Identify which cell holds the provided text, then report its (x, y) central coordinate. 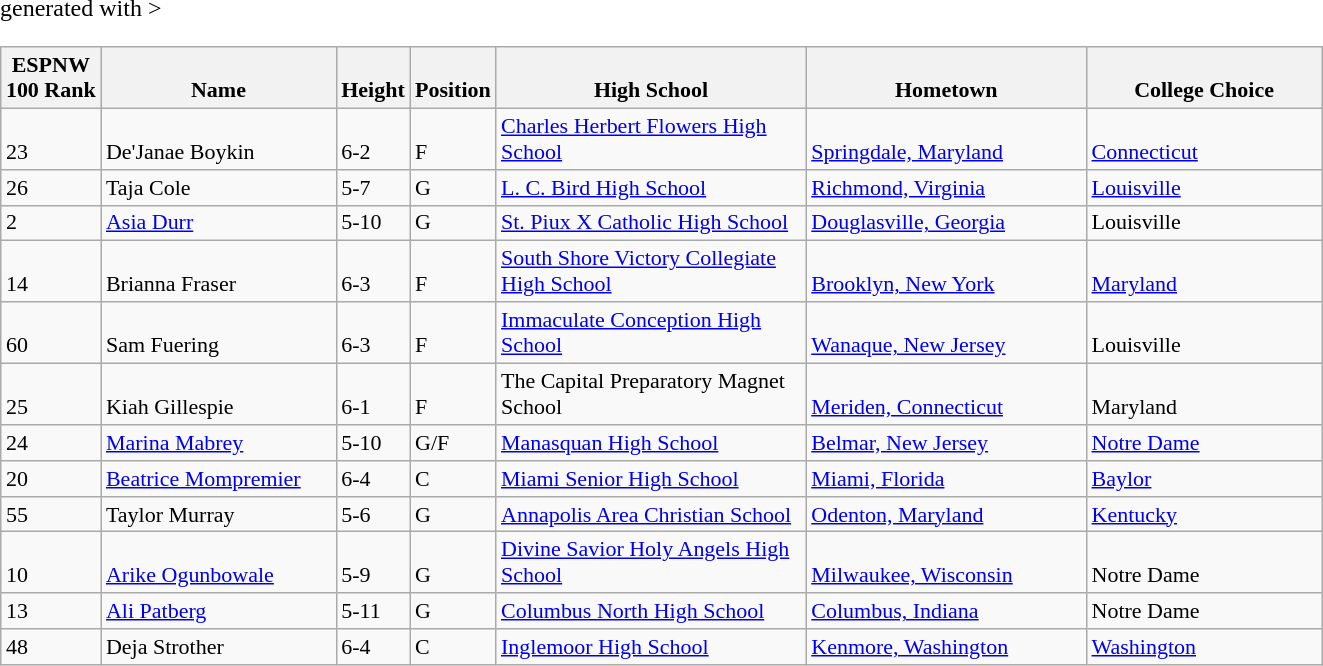
Kiah Gillespie (218, 394)
Charles Herbert Flowers High School (651, 138)
Wanaque, New Jersey (946, 332)
Height (373, 78)
14 (51, 272)
24 (51, 443)
Belmar, New Jersey (946, 443)
Columbus North High School (651, 611)
St. Piux X Catholic High School (651, 223)
60 (51, 332)
20 (51, 478)
Taylor Murray (218, 514)
25 (51, 394)
Hometown (946, 78)
Washington (1204, 647)
Richmond, Virginia (946, 187)
10 (51, 562)
High School (651, 78)
Columbus, Indiana (946, 611)
6-1 (373, 394)
Milwaukee, Wisconsin (946, 562)
Brianna Fraser (218, 272)
Divine Savior Holy Angels High School (651, 562)
Douglasville, Georgia (946, 223)
6-2 (373, 138)
5-11 (373, 611)
G/F (453, 443)
Miami Senior High School (651, 478)
Taja Cole (218, 187)
Miami, Florida (946, 478)
Connecticut (1204, 138)
Annapolis Area Christian School (651, 514)
Kentucky (1204, 514)
5-9 (373, 562)
College Choice (1204, 78)
The Capital Preparatory Magnet School (651, 394)
Asia Durr (218, 223)
Odenton, Maryland (946, 514)
Immaculate Conception High School (651, 332)
L. C. Bird High School (651, 187)
Inglemoor High School (651, 647)
Position (453, 78)
South Shore Victory Collegiate High School (651, 272)
5-6 (373, 514)
5-7 (373, 187)
ESPNW100 Rank (51, 78)
26 (51, 187)
2 (51, 223)
13 (51, 611)
Deja Strother (218, 647)
Manasquan High School (651, 443)
Baylor (1204, 478)
Ali Patberg (218, 611)
23 (51, 138)
Sam Fuering (218, 332)
Marina Mabrey (218, 443)
De'Janae Boykin (218, 138)
Brooklyn, New York (946, 272)
55 (51, 514)
Kenmore, Washington (946, 647)
Name (218, 78)
Arike Ogunbowale (218, 562)
Meriden, Connecticut (946, 394)
48 (51, 647)
Springdale, Maryland (946, 138)
Beatrice Mompremier (218, 478)
